Search for the cell housing the specified text and yield its (X, Y) center coordinate. 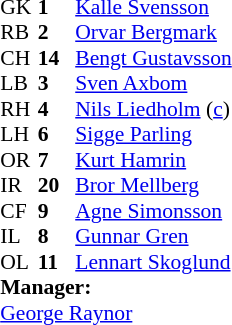
Gunnar Gren (154, 237)
OR (19, 160)
14 (57, 58)
2 (57, 33)
6 (57, 135)
Agne Simonsson (154, 211)
CF (19, 211)
8 (57, 237)
Nils Liedholm (c) (154, 109)
Manager: (116, 287)
3 (57, 83)
Sven Axbom (154, 83)
LB (19, 83)
7 (57, 160)
RB (19, 33)
Kurt Hamrin (154, 160)
Sigge Parling (154, 135)
4 (57, 109)
11 (57, 262)
LH (19, 135)
IR (19, 185)
20 (57, 185)
Bror Mellberg (154, 185)
IL (19, 237)
OL (19, 262)
9 (57, 211)
Orvar Bergmark (154, 33)
RH (19, 109)
CH (19, 58)
Lennart Skoglund (154, 262)
Bengt Gustavsson (154, 58)
